Pinpoint the cell where the given text exists, returning its [x, y] midpoint coordinate. 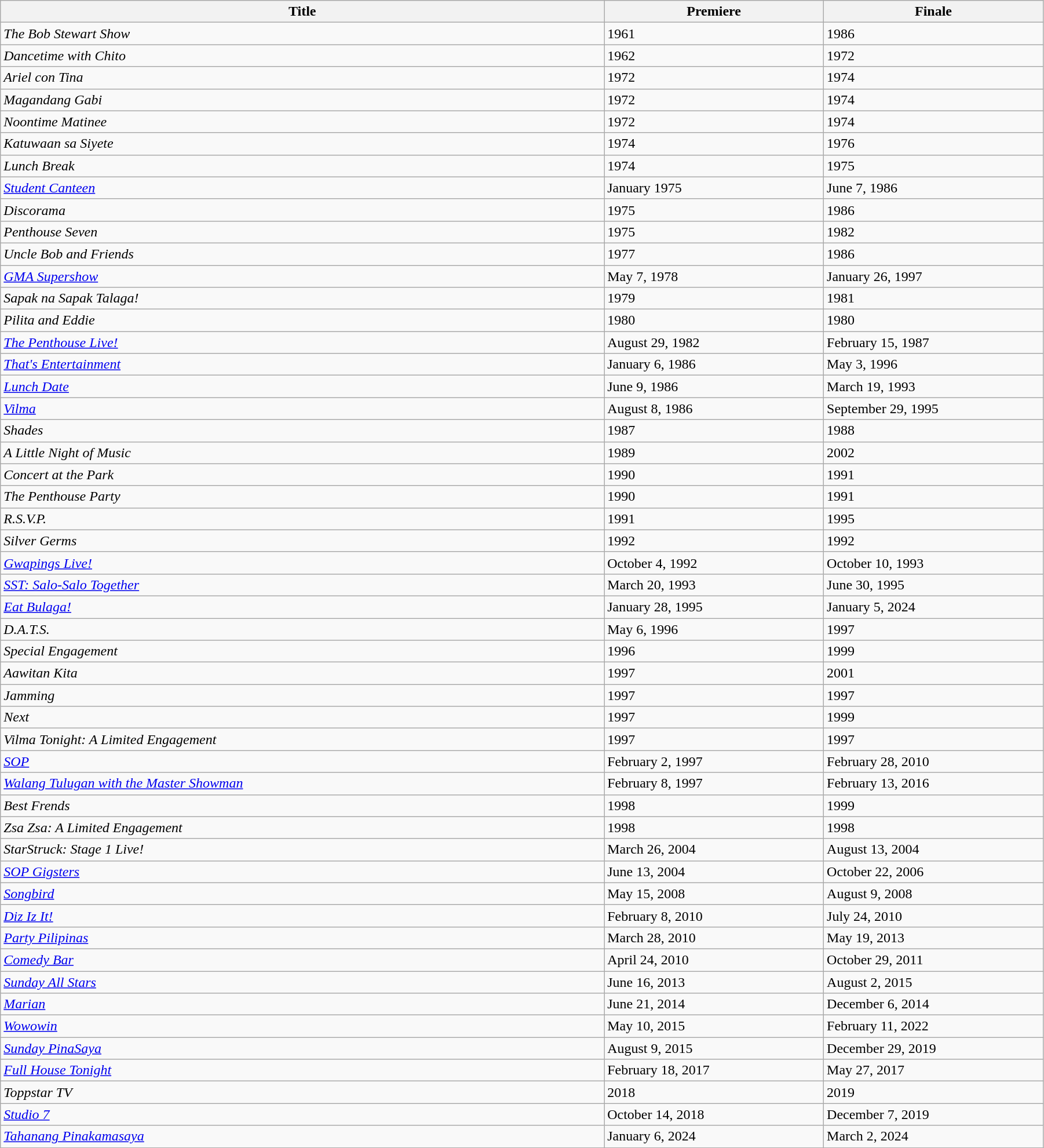
1995 [934, 519]
StarStruck: Stage 1 Live! [302, 850]
December 7, 2019 [934, 1114]
1987 [714, 431]
Ariel con Tina [302, 78]
SOP [302, 761]
That's Entertainment [302, 365]
Student Canteen [302, 188]
February 2, 1997 [714, 761]
Finale [934, 12]
Concert at the Park [302, 475]
1976 [934, 144]
January 6, 1986 [714, 365]
Katuwaan sa Siyete [302, 144]
Songbird [302, 894]
Shades [302, 431]
March 2, 2024 [934, 1136]
Studio 7 [302, 1114]
SOP Gigsters [302, 872]
October 14, 2018 [714, 1114]
February 8, 1997 [714, 783]
March 28, 2010 [714, 938]
March 19, 1993 [934, 387]
January 6, 2024 [714, 1136]
Discorama [302, 210]
February 18, 2017 [714, 1070]
August 8, 1986 [714, 409]
February 13, 2016 [934, 783]
Tahanang Pinakamasaya [302, 1136]
April 24, 2010 [714, 960]
August 9, 2008 [934, 894]
March 26, 2004 [714, 850]
Premiere [714, 12]
Full House Tonight [302, 1070]
Toppstar TV [302, 1092]
February 15, 1987 [934, 342]
Dancetime with Chito [302, 56]
January 26, 1997 [934, 276]
Noontime Matinee [302, 122]
Diz Iz It! [302, 916]
August 2, 2015 [934, 982]
September 29, 1995 [934, 409]
Aawitan Kita [302, 673]
A Little Night of Music [302, 453]
SST: Salo-Salo Together [302, 585]
Gwapings Live! [302, 563]
Marian [302, 1004]
May 3, 1996 [934, 365]
October 22, 2006 [934, 872]
Party Pilipinas [302, 938]
July 24, 2010 [934, 916]
October 29, 2011 [934, 960]
Special Engagement [302, 651]
1996 [714, 651]
1961 [714, 34]
June 21, 2014 [714, 1004]
January 5, 2024 [934, 607]
Magandang Gabi [302, 100]
May 6, 1996 [714, 629]
May 19, 2013 [934, 938]
May 15, 2008 [714, 894]
February 8, 2010 [714, 916]
Pilita and Eddie [302, 320]
Sunday All Stars [302, 982]
1982 [934, 232]
Silver Germs [302, 541]
June 30, 1995 [934, 585]
February 11, 2022 [934, 1026]
June 16, 2013 [714, 982]
2018 [714, 1092]
The Penthouse Party [302, 497]
October 4, 1992 [714, 563]
Wowowin [302, 1026]
Eat Bulaga! [302, 607]
August 29, 1982 [714, 342]
The Bob Stewart Show [302, 34]
Lunch Break [302, 166]
Vilma Tonight: A Limited Engagement [302, 739]
June 13, 2004 [714, 872]
2001 [934, 673]
October 10, 1993 [934, 563]
June 7, 1986 [934, 188]
Comedy Bar [302, 960]
Lunch Date [302, 387]
August 9, 2015 [714, 1048]
Walang Tulugan with the Master Showman [302, 783]
1962 [714, 56]
December 29, 2019 [934, 1048]
2019 [934, 1092]
Title [302, 12]
Uncle Bob and Friends [302, 254]
The Penthouse Live! [302, 342]
R.S.V.P. [302, 519]
Next [302, 717]
January 28, 1995 [714, 607]
D.A.T.S. [302, 629]
Zsa Zsa: A Limited Engagement [302, 828]
December 6, 2014 [934, 1004]
Jamming [302, 695]
May 7, 1978 [714, 276]
May 27, 2017 [934, 1070]
1989 [714, 453]
Penthouse Seven [302, 232]
Sapak na Sapak Talaga! [302, 298]
1977 [714, 254]
2002 [934, 453]
Sunday PinaSaya [302, 1048]
Best Frends [302, 806]
May 10, 2015 [714, 1026]
March 20, 1993 [714, 585]
February 28, 2010 [934, 761]
GMA Supershow [302, 276]
Vilma [302, 409]
January 1975 [714, 188]
August 13, 2004 [934, 850]
1988 [934, 431]
1981 [934, 298]
June 9, 1986 [714, 387]
1979 [714, 298]
